Return the [x, y] coordinate for the center point of the cell that contains the specified text.  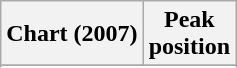
Chart (2007) [72, 34]
Peakposition [189, 34]
